Return (x, y) of the center of cell containing provided text 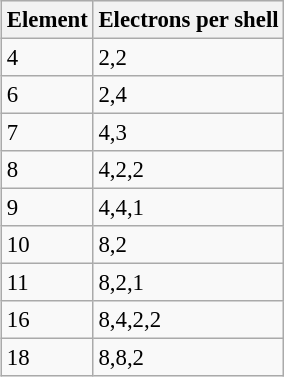
Electrons per shell (188, 19)
16 (48, 320)
4,3 (188, 132)
9 (48, 207)
8,2 (188, 245)
8,2,1 (188, 282)
4 (48, 57)
7 (48, 132)
8 (48, 170)
2,4 (188, 94)
8,4,2,2 (188, 320)
8,8,2 (188, 357)
10 (48, 245)
Element (48, 19)
2,2 (188, 57)
4,4,1 (188, 207)
11 (48, 282)
18 (48, 357)
6 (48, 94)
4,2,2 (188, 170)
